For the text-containing cell, return its midpoint in [x, y] coordinate format. 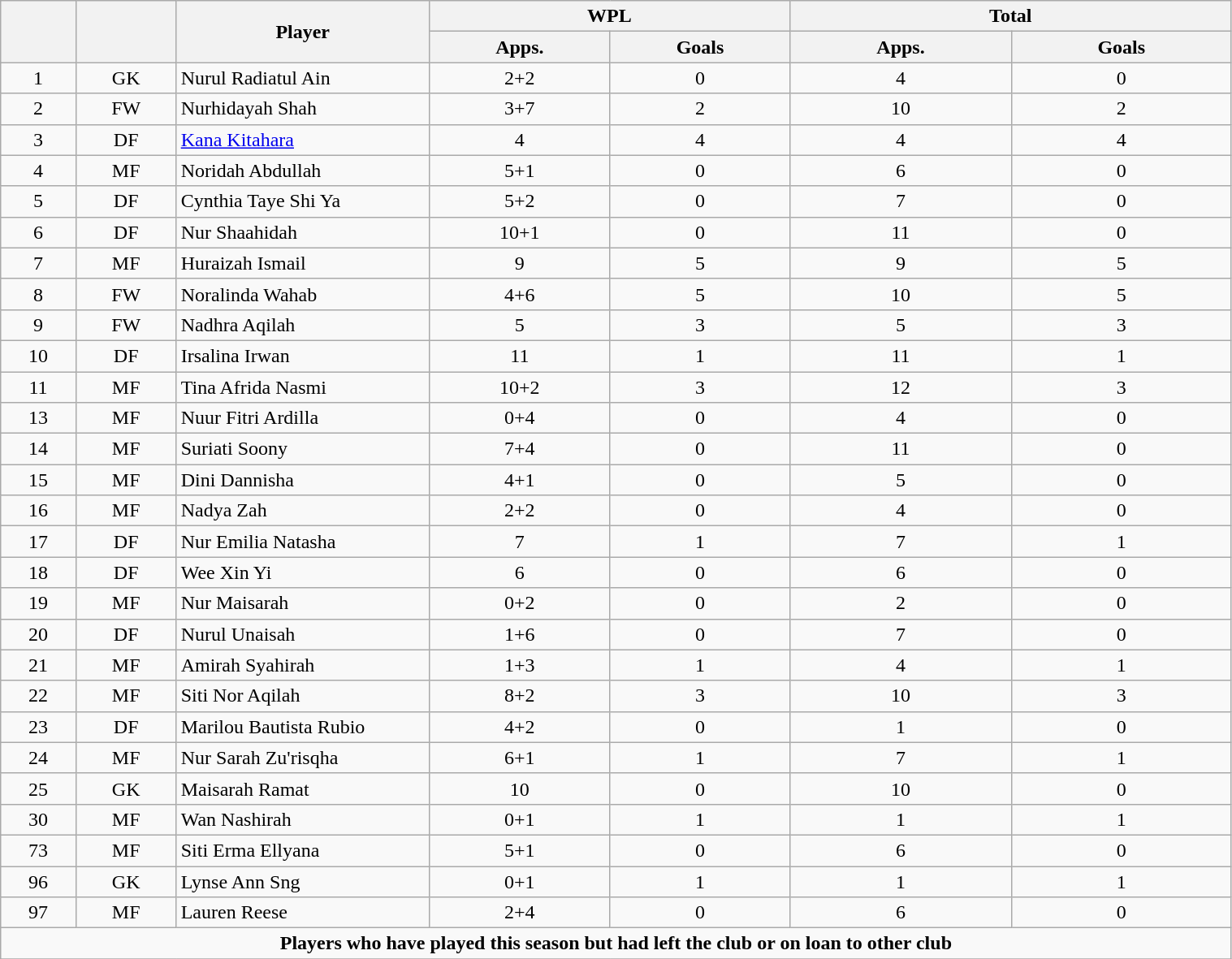
Irsalina Irwan [302, 356]
Noralinda Wahab [302, 294]
18 [38, 572]
15 [38, 480]
Huraizah Ismail [302, 263]
4+6 [520, 294]
14 [38, 449]
1+6 [520, 634]
8 [38, 294]
16 [38, 511]
Maisarah Ramat [302, 788]
Nadhra Aqilah [302, 325]
96 [38, 881]
4+2 [520, 727]
Dini Dannisha [302, 480]
Siti Nor Aqilah [302, 696]
2+4 [520, 913]
Lauren Reese [302, 913]
Amirah Syahirah [302, 665]
Player [302, 32]
8+2 [520, 696]
10+2 [520, 387]
Nurul Unaisah [302, 634]
Nur Sarah Zu'risqha [302, 758]
5+2 [520, 201]
1+3 [520, 665]
19 [38, 603]
Nur Maisarah [302, 603]
0+2 [520, 603]
20 [38, 634]
Wee Xin Yi [302, 572]
Siti Erma Ellyana [302, 850]
Nur Emilia Natasha [302, 542]
4+1 [520, 480]
Lynse Ann Sng [302, 881]
17 [38, 542]
Nadya Zah [302, 511]
7+4 [520, 449]
Nuur Fitri Ardilla [302, 418]
24 [38, 758]
Total [1010, 16]
Nurhidayah Shah [302, 109]
Kana Kitahara [302, 140]
Nur Shaahidah [302, 232]
22 [38, 696]
3+7 [520, 109]
0+4 [520, 418]
Suriati Soony [302, 449]
97 [38, 913]
WPL [609, 16]
12 [901, 387]
25 [38, 788]
23 [38, 727]
Players who have played this season but had left the club or on loan to other club [616, 944]
Marilou Bautista Rubio [302, 727]
Noridah Abdullah [302, 171]
21 [38, 665]
Wan Nashirah [302, 819]
6+1 [520, 758]
30 [38, 819]
Tina Afrida Nasmi [302, 387]
Nurul Radiatul Ain [302, 78]
Cynthia Taye Shi Ya [302, 201]
10+1 [520, 232]
73 [38, 850]
13 [38, 418]
